Capture the cell that displays the provided text and extract its [X, Y] central coordinate. 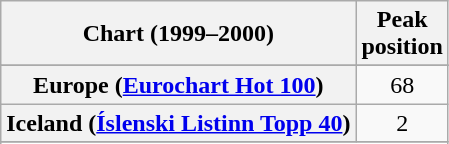
68 [402, 85]
Chart (1999–2000) [178, 34]
Peakposition [402, 34]
Europe (Eurochart Hot 100) [178, 85]
2 [402, 123]
Iceland (Íslenski Listinn Topp 40) [178, 123]
